For the text-containing cell, return its midpoint in (X, Y) coordinate format. 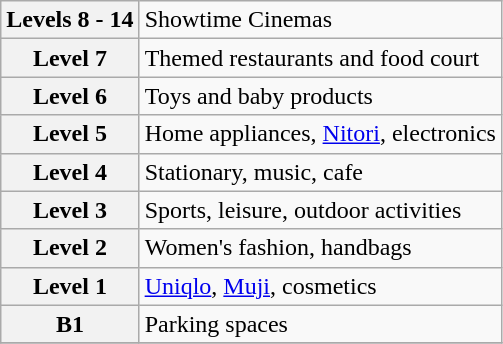
B1 (70, 324)
Level 4 (70, 172)
Themed restaurants and food court (320, 58)
Level 5 (70, 134)
Women's fashion, handbags (320, 248)
Level 7 (70, 58)
Toys and baby products (320, 96)
Stationary, music, cafe (320, 172)
Parking spaces (320, 324)
Levels 8 - 14 (70, 20)
Level 6 (70, 96)
Level 1 (70, 286)
Home appliances, Nitori, electronics (320, 134)
Level 2 (70, 248)
Showtime Cinemas (320, 20)
Level 3 (70, 210)
Uniqlo, Muji, cosmetics (320, 286)
Sports, leisure, outdoor activities (320, 210)
